Determine the [X, Y] coordinate at the center of the cell enclosing the given text.  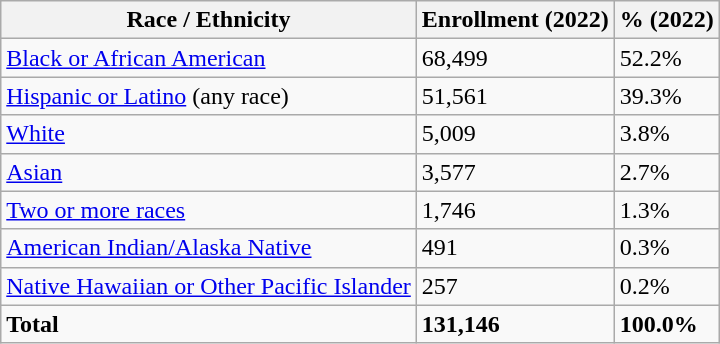
100.0% [666, 324]
American Indian/Alaska Native [209, 248]
39.3% [666, 96]
Total [209, 324]
Enrollment (2022) [515, 20]
68,499 [515, 58]
491 [515, 248]
257 [515, 286]
131,146 [515, 324]
1,746 [515, 210]
1.3% [666, 210]
0.3% [666, 248]
Black or African American [209, 58]
0.2% [666, 286]
3.8% [666, 134]
White [209, 134]
Asian [209, 172]
Native Hawaiian or Other Pacific Islander [209, 286]
% (2022) [666, 20]
Race / Ethnicity [209, 20]
51,561 [515, 96]
5,009 [515, 134]
3,577 [515, 172]
52.2% [666, 58]
Hispanic or Latino (any race) [209, 96]
2.7% [666, 172]
Two or more races [209, 210]
